Pinpoint the cell where the given text exists, returning its (X, Y) midpoint coordinate. 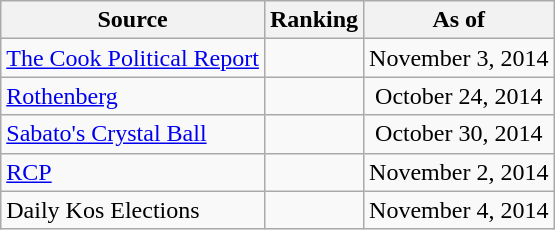
November 4, 2014 (459, 210)
October 30, 2014 (459, 134)
As of (459, 20)
The Cook Political Report (133, 58)
October 24, 2014 (459, 96)
Rothenberg (133, 96)
Sabato's Crystal Ball (133, 134)
November 2, 2014 (459, 172)
RCP (133, 172)
November 3, 2014 (459, 58)
Daily Kos Elections (133, 210)
Source (133, 20)
Ranking (314, 20)
